Capture the cell that displays the provided text and extract its (X, Y) central coordinate. 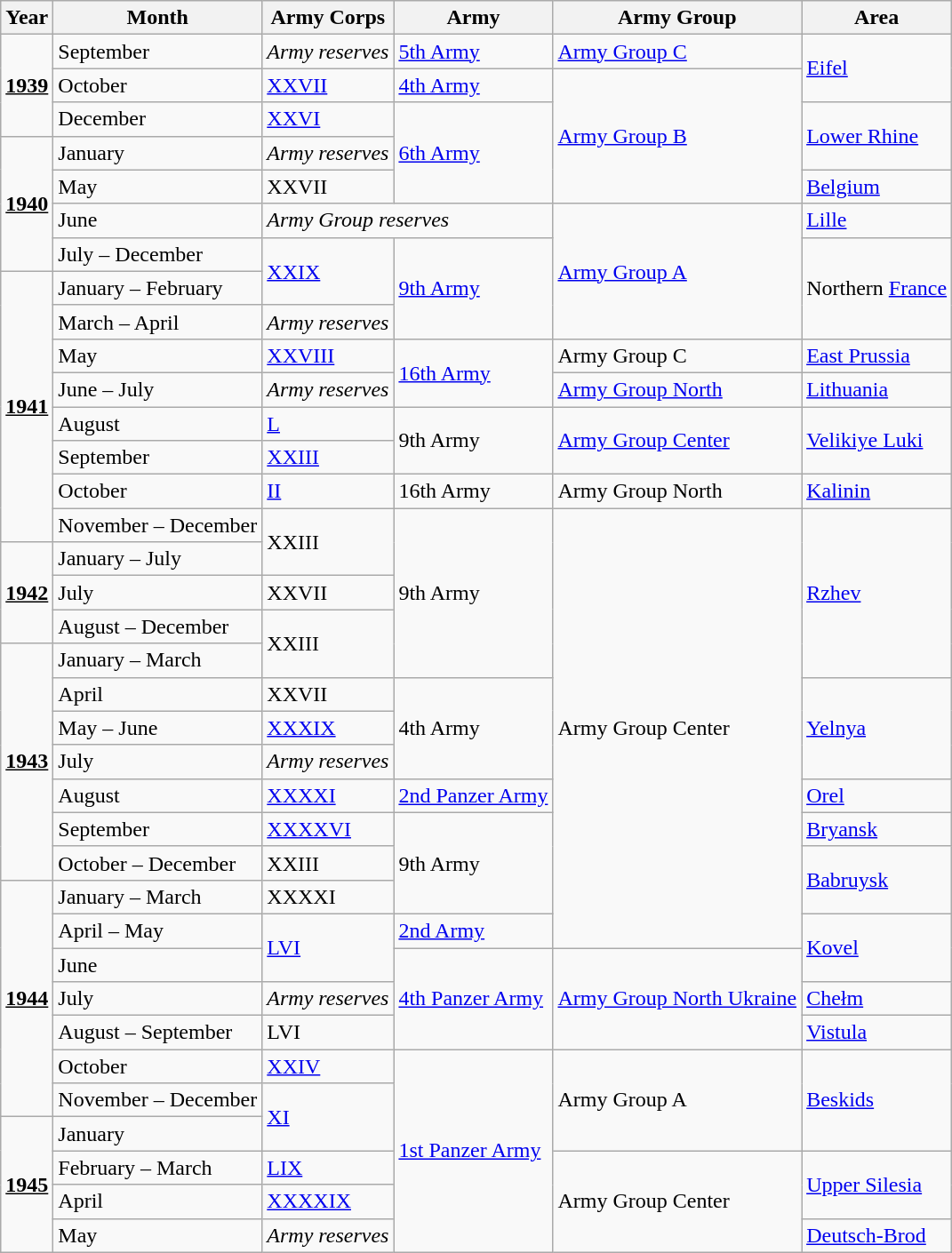
4th Panzer Army (473, 998)
Lower Rhine (876, 136)
Yelnya (876, 728)
East Prussia (876, 355)
L (328, 424)
Belgium (876, 187)
Chełm (876, 999)
July – December (158, 254)
August – September (158, 1033)
June – July (158, 389)
January – February (158, 288)
Bryansk (876, 829)
II (328, 491)
6th Army (473, 153)
Babruysk (876, 880)
Army Group (677, 18)
XI (328, 1117)
Kalinin (876, 491)
Army Group reserves (407, 220)
January – July (158, 559)
Beskids (876, 1100)
Upper Silesia (876, 1185)
XXXIX (328, 728)
1st Panzer Army (473, 1151)
XXIV (328, 1066)
December (158, 119)
Velikiye Luki (876, 441)
Vistula (876, 1033)
1945 (27, 1185)
Rzhev (876, 593)
XXXXIX (328, 1201)
XXVI (328, 119)
5th Army (473, 52)
1941 (27, 406)
August – December (158, 626)
1944 (27, 998)
Lithuania (876, 389)
Lille (876, 220)
February – March (158, 1168)
March – April (158, 322)
Army (473, 18)
XXIX (328, 271)
1939 (27, 85)
Orel (876, 795)
Army Group B (677, 136)
April – May (158, 930)
1943 (27, 762)
1940 (27, 204)
Army Group North Ukraine (677, 998)
LIX (328, 1168)
Year (27, 18)
Deutsch-Brod (876, 1235)
Month (158, 18)
XXXXVI (328, 829)
October – December (158, 863)
2nd Army (473, 930)
1942 (27, 593)
Area (876, 18)
Northern France (876, 288)
Army Corps (328, 18)
2nd Panzer Army (473, 795)
XXVIII (328, 355)
Eifel (876, 68)
Kovel (876, 947)
May – June (158, 728)
